For the text-containing cell, return its midpoint in [X, Y] coordinate format. 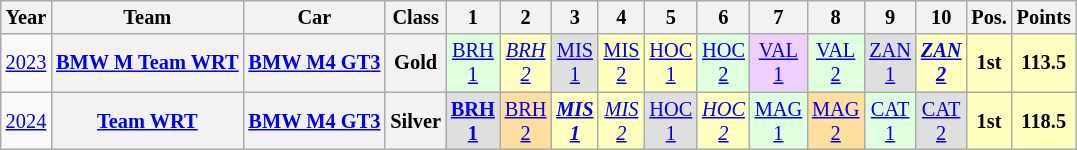
MAG1 [778, 121]
4 [621, 17]
VAL1 [778, 63]
Car [314, 17]
8 [836, 17]
ZAN1 [890, 63]
113.5 [1044, 63]
BMW M Team WRT [147, 63]
Silver [416, 121]
Team [147, 17]
6 [724, 17]
2023 [26, 63]
2 [526, 17]
7 [778, 17]
ZAN2 [941, 63]
2024 [26, 121]
1 [473, 17]
Pos. [988, 17]
CAT2 [941, 121]
Class [416, 17]
10 [941, 17]
Year [26, 17]
Gold [416, 63]
VAL2 [836, 63]
Team WRT [147, 121]
MAG2 [836, 121]
118.5 [1044, 121]
5 [670, 17]
9 [890, 17]
Points [1044, 17]
CAT1 [890, 121]
3 [574, 17]
